For the text-containing cell, return its midpoint in (x, y) coordinate format. 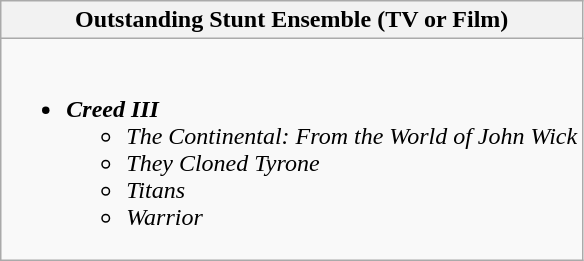
Outstanding Stunt Ensemble (TV or Film) (292, 20)
Creed IIIThe Continental: From the World of John WickThey Cloned TyroneTitansWarrior (292, 150)
